Detect which cell encompasses the target text, then output its [x, y] center coordinate. 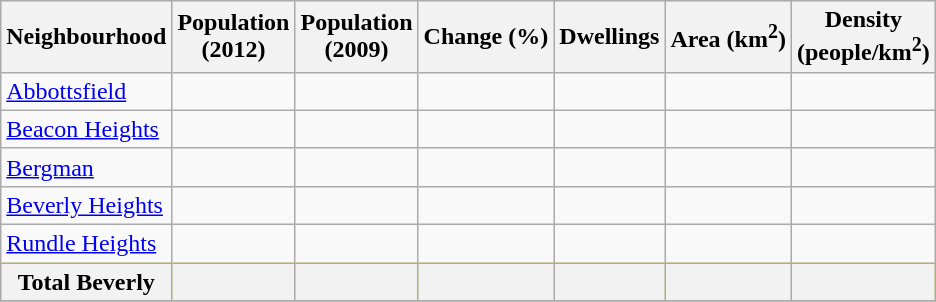
Neighbourhood [86, 37]
Area (km2) [728, 37]
Rundle Heights [86, 244]
Bergman [86, 167]
Dwellings [610, 37]
Beacon Heights [86, 129]
Total Beverly [86, 282]
Density(people/km2) [863, 37]
Population(2012) [234, 37]
Population(2009) [356, 37]
Beverly Heights [86, 205]
Change (%) [486, 37]
Abbottsfield [86, 91]
